Detect which cell encompasses the target text, then output its [x, y] center coordinate. 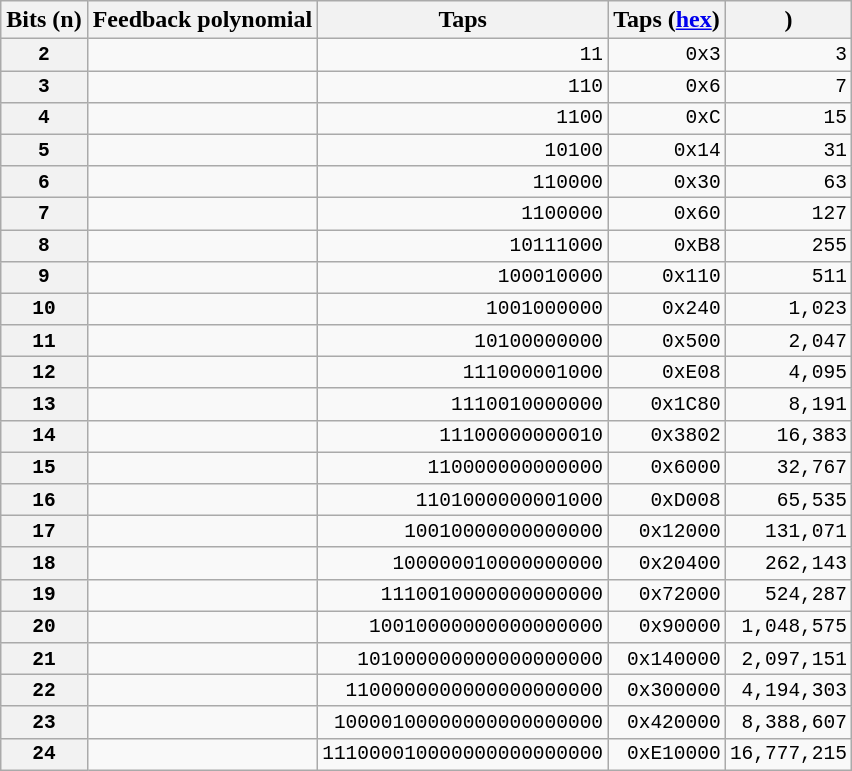
Feedback polynomial [202, 20]
10010000000000000000 [463, 627]
Taps [463, 20]
13 [44, 404]
10111000 [463, 246]
65,535 [788, 500]
0x110 [667, 277]
101000000000000000000 [463, 659]
1100000000000000000000 [463, 690]
1,023 [788, 309]
262,143 [788, 563]
110 [463, 87]
14 [44, 436]
10100 [463, 150]
511 [788, 277]
16,383 [788, 436]
4,095 [788, 373]
21 [44, 659]
11100000000010 [463, 436]
0xE10000 [667, 754]
5 [44, 150]
0x6 [667, 87]
127 [788, 214]
0xC [667, 118]
110000000000000 [463, 468]
0x500 [667, 341]
0x12000 [667, 532]
1110010000000 [463, 404]
111000001000 [463, 373]
19 [44, 595]
2,047 [788, 341]
1001000000 [463, 309]
1100 [463, 118]
8,191 [788, 404]
110000 [463, 182]
2 [44, 55]
0x60 [667, 214]
16,777,215 [788, 754]
18 [44, 563]
0x420000 [667, 722]
0x14 [667, 150]
0x140000 [667, 659]
100000010000000000 [463, 563]
4 [44, 118]
0xD008 [667, 500]
32,767 [788, 468]
10100000000 [463, 341]
0x1C80 [667, 404]
8,388,607 [788, 722]
4,194,303 [788, 690]
0xB8 [667, 246]
63 [788, 182]
0x300000 [667, 690]
24 [44, 754]
23 [44, 722]
9 [44, 277]
1110010000000000000 [463, 595]
0x240 [667, 309]
20 [44, 627]
111000010000000000000000 [463, 754]
1100000 [463, 214]
) [788, 20]
0x6000 [667, 468]
524,287 [788, 595]
0x20400 [667, 563]
12 [44, 373]
131,071 [788, 532]
31 [788, 150]
0xE08 [667, 373]
10 [44, 309]
8 [44, 246]
17 [44, 532]
0x30 [667, 182]
0x3802 [667, 436]
1101000000001000 [463, 500]
22 [44, 690]
Taps (hex) [667, 20]
16 [44, 500]
0x3 [667, 55]
Bits (n) [44, 20]
100010000 [463, 277]
255 [788, 246]
0x72000 [667, 595]
10000100000000000000000 [463, 722]
1,048,575 [788, 627]
10010000000000000 [463, 532]
6 [44, 182]
0x90000 [667, 627]
2,097,151 [788, 659]
